Search for the cell housing the specified text and yield its (x, y) center coordinate. 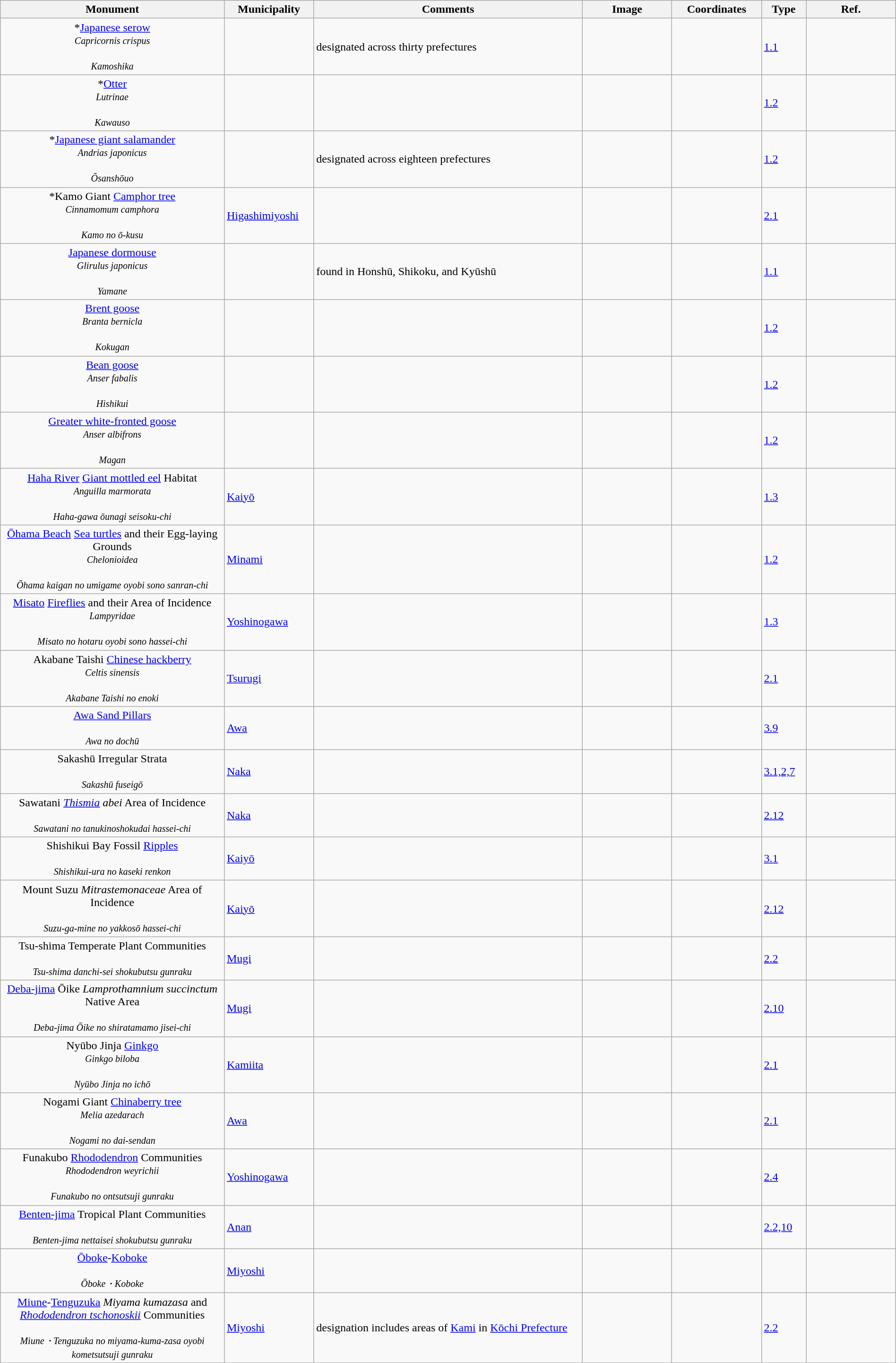
Mount Suzu Mitrastemonaceae Area of IncidenceSuzu-ga-mine no yakkosō hassei-chi (112, 908)
Higashimiyoshi (268, 216)
Deba-jima Ōike Lamprothamnium succinctum Native AreaDeba-jima Ōike no shiratamamo jisei-chi (112, 1009)
Nyūbo Jinja GinkgoGinkgo bilobaNyūbo Jinja no ichō (112, 1064)
2.2,10 (784, 1227)
Nogami Giant Chinaberry treeMelia azedarachNogami no dai-sendan (112, 1121)
designation includes areas of Kami in Kōchi Prefecture (448, 1328)
Tsu-shima Temperate Plant CommunitiesTsu-shima danchi-sei shokubutsu gunraku (112, 958)
found in Honshū, Shikoku, and Kyūshū (448, 271)
Type (784, 9)
Image (627, 9)
3.1 (784, 859)
Haha River Giant mottled eel HabitatAnguilla marmorataHaha-gawa ōunagi seisoku-chi (112, 496)
Brent gooseBranta berniclaKokugan (112, 328)
*Japanese serowCapricornis crispusKamoshika (112, 46)
Ōboke-KobokeŌboke・Koboke (112, 1271)
Sakashū Irregular StrataSakashū fuseigō (112, 772)
Sawatani Thismia abei Area of IncidenceSawatani no tanukinoshokudai hassei-chi (112, 815)
Funakubo Rhododendron CommunitiesRhododendron weyrichiiFunakubo no ontsutsuji gunraku (112, 1177)
Misato Fireflies and their Area of IncidenceLampyridaeMisato no hotaru oyobi sono hassei-chi (112, 622)
*Kamo Giant Camphor treeCinnamomum camphoraKamo no ō-kusu (112, 216)
Minami (268, 559)
Benten-jima Tropical Plant CommunitiesBenten-jima nettaisei shokubutsu gunraku (112, 1227)
*Japanese giant salamanderAndrias japonicusÕsanshōuo (112, 159)
3.9 (784, 728)
2.4 (784, 1177)
Japanese dormouseGlirulus japonicusYamane (112, 271)
designated across eighteen prefectures (448, 159)
Kamiita (268, 1064)
Tsurugi (268, 679)
Greater white-fronted gooseAnser albifronsMagan (112, 440)
*OtterLutrinaeKawauso (112, 103)
Anan (268, 1227)
Miune-Tenguzuka Miyama kumazasa and Rhododendron tschonoskii CommunitiesMiune・Tenguzuka no miyama-kuma-zasa oyobi kometsutsuji gunraku (112, 1328)
2.10 (784, 1009)
designated across thirty prefectures (448, 46)
3.1,2,7 (784, 772)
Ref. (851, 9)
Comments (448, 9)
Ōhama Beach Sea turtles and their Egg-laying GroundsChelonioideaŌhama kaigan no umigame oyobi sono sanran-chi (112, 559)
Shishikui Bay Fossil RipplesShishikui-ura no kaseki renkon (112, 859)
Akabane Taishi Chinese hackberryCeltis sinensisAkabane Taishi no enoki (112, 679)
Municipality (268, 9)
Awa Sand PillarsAwa no dochū (112, 728)
Monument (112, 9)
Bean gooseAnser fabalisHishikui (112, 384)
Coordinates (716, 9)
